Provide the (X, Y) coordinate of the cell's center where the given text is located.  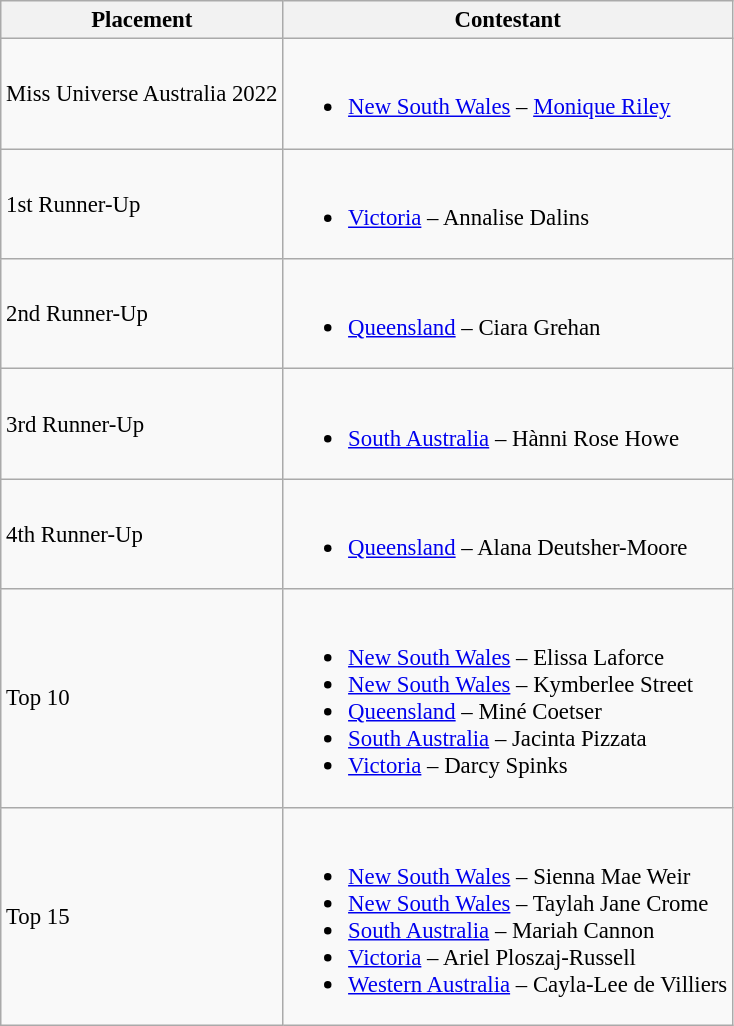
New South Wales – Elissa LaforceNew South Wales – Kymberlee StreetQueensland – Miné CoetserSouth Australia – Jacinta PizzataVictoria – Darcy Spinks (508, 698)
Contestant (508, 20)
2nd Runner-Up (142, 314)
Victoria – Annalise Dalins (508, 204)
Queensland – Ciara Grehan (508, 314)
Queensland – Alana Deutsher-Moore (508, 534)
Placement (142, 20)
South Australia – Hànni Rose Howe (508, 424)
1st Runner-Up (142, 204)
Top 10 (142, 698)
3rd Runner-Up (142, 424)
Miss Universe Australia 2022 (142, 94)
New South Wales – Monique Riley (508, 94)
4th Runner-Up (142, 534)
Top 15 (142, 916)
